Identify which cell holds the provided text, then report its [x, y] central coordinate. 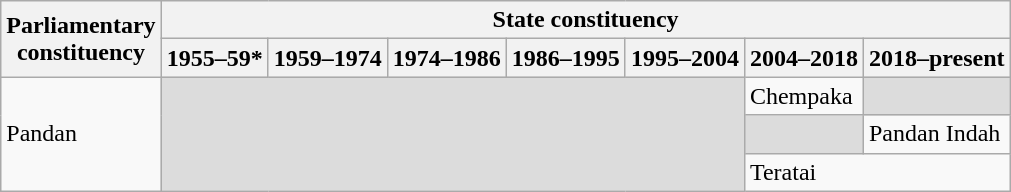
1986–1995 [566, 58]
State constituency [586, 20]
Parliamentaryconstituency [81, 39]
2004–2018 [804, 58]
1955–59* [214, 58]
2018–present [936, 58]
1974–1986 [446, 58]
Pandan [81, 134]
1959–1974 [328, 58]
1995–2004 [684, 58]
Chempaka [804, 96]
Teratai [877, 172]
Pandan Indah [936, 134]
